Return the [X, Y] coordinate for the center point of the cell that contains the specified text.  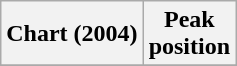
Chart (2004) [72, 34]
Peakposition [189, 34]
